Locate the cell with the specified text and output its (X, Y) center coordinate. 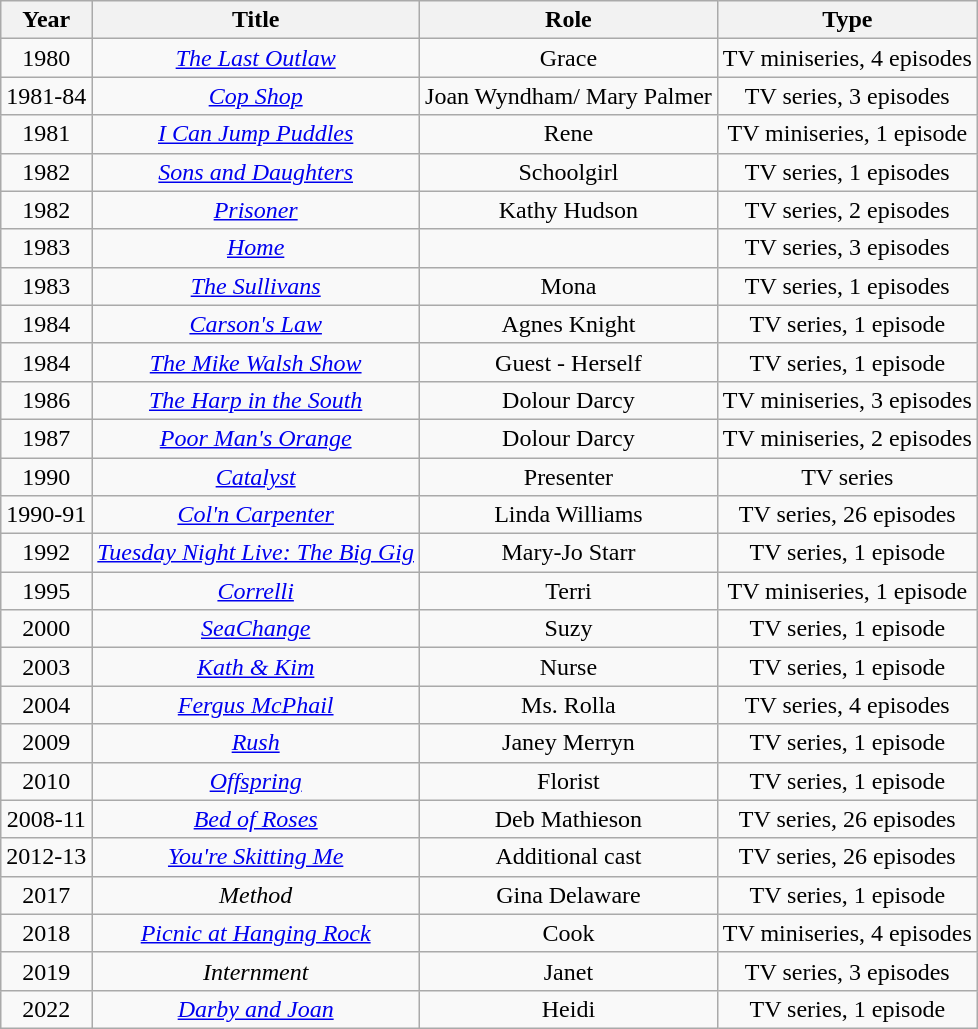
Schoolgirl (569, 172)
Janet (569, 971)
Terri (569, 591)
Mona (569, 286)
1990-91 (46, 515)
Grace (569, 58)
The Sullivans (256, 286)
Cop Shop (256, 96)
Deb Mathieson (569, 819)
2004 (46, 705)
1981 (46, 134)
Sons and Daughters (256, 172)
TV series, 2 episodes (847, 210)
1981-84 (46, 96)
Carson's Law (256, 324)
Year (46, 20)
TV series (847, 477)
2012-13 (46, 857)
Poor Man's Orange (256, 438)
2009 (46, 743)
Tuesday Night Live: The Big Gig (256, 553)
2003 (46, 667)
The Last Outlaw (256, 58)
Role (569, 20)
Linda Williams (569, 515)
Agnes Knight (569, 324)
1987 (46, 438)
Joan Wyndham/ Mary Palmer (569, 96)
TV miniseries, 2 episodes (847, 438)
TV series, 4 episodes (847, 705)
Internment (256, 971)
1986 (46, 400)
The Harp in the South (256, 400)
1995 (46, 591)
Florist (569, 781)
Picnic at Hanging Rock (256, 933)
Presenter (569, 477)
Additional cast (569, 857)
2019 (46, 971)
1990 (46, 477)
Nurse (569, 667)
Col'n Carpenter (256, 515)
Rene (569, 134)
2000 (46, 629)
Type (847, 20)
1992 (46, 553)
Kath & Kim (256, 667)
Gina Delaware (569, 895)
Catalyst (256, 477)
Kathy Hudson (569, 210)
2017 (46, 895)
You're Skitting Me (256, 857)
2022 (46, 1009)
2010 (46, 781)
Method (256, 895)
Ms. Rolla (569, 705)
2018 (46, 933)
Bed of Roses (256, 819)
Prisoner (256, 210)
The Mike Walsh Show (256, 362)
Cook (569, 933)
Janey Merryn (569, 743)
Rush (256, 743)
I Can Jump Puddles (256, 134)
Correlli (256, 591)
Heidi (569, 1009)
Suzy (569, 629)
SeaChange (256, 629)
Home (256, 248)
Mary-Jo Starr (569, 553)
2008-11 (46, 819)
Darby and Joan (256, 1009)
TV miniseries, 3 episodes (847, 400)
Fergus McPhail (256, 705)
1980 (46, 58)
Guest - Herself (569, 362)
Title (256, 20)
Offspring (256, 781)
